Detect which cell encompasses the target text, then output its [X, Y] center coordinate. 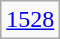
1528 [30, 20]
